Find where the given text appears and provide that cell's center as [X, Y] coordinate. 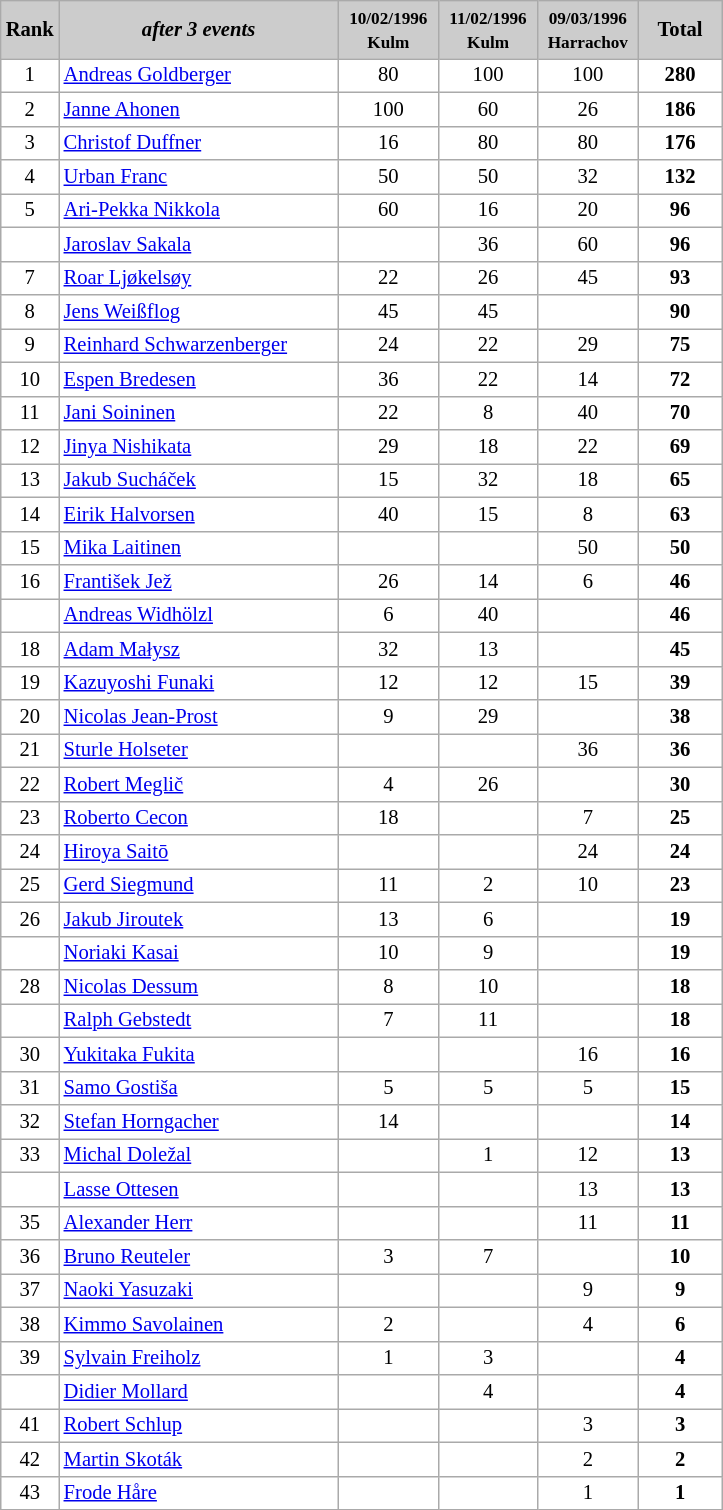
Naoki Yasuzaki [199, 1290]
Michal Doležal [199, 1155]
Jakub Jiroutek [199, 919]
75 [680, 345]
Mika Laitinen [199, 548]
Janne Ahonen [199, 109]
Roberto Cecon [199, 818]
Hiroya Saitō [199, 851]
Kimmo Savolainen [199, 1324]
Adam Małysz [199, 649]
František Jež [199, 581]
65 [680, 480]
132 [680, 177]
Roar Ljøkelsøy [199, 278]
35 [30, 1223]
21 [30, 750]
Total [680, 29]
Andreas Widhölzl [199, 615]
Jani Soininen [199, 413]
Gerd Siegmund [199, 885]
70 [680, 413]
Robert Meglič [199, 784]
63 [680, 514]
Ralph Gebstedt [199, 1020]
28 [30, 987]
Didier Mollard [199, 1391]
Jaroslav Sakala [199, 244]
Eirik Halvorsen [199, 514]
72 [680, 379]
Nicolas Dessum [199, 987]
Martin Skoták [199, 1459]
Sylvain Freiholz [199, 1358]
Jens Weißflog [199, 311]
Lasse Ottesen [199, 1189]
37 [30, 1290]
69 [680, 447]
Stefan Horngacher [199, 1121]
Rank [30, 29]
Jakub Sucháček [199, 480]
Andreas Goldberger [199, 75]
43 [30, 1493]
Urban Franc [199, 177]
31 [30, 1088]
Robert Schlup [199, 1425]
after 3 events [199, 29]
33 [30, 1155]
Noriaki Kasai [199, 953]
93 [680, 278]
Nicolas Jean-Prost [199, 717]
Ari-Pekka Nikkola [199, 210]
Samo Gostiša [199, 1088]
Yukitaka Fukita [199, 1054]
Christof Duffner [199, 143]
Sturle Holseter [199, 750]
10/02/1996Kulm [388, 29]
186 [680, 109]
176 [680, 143]
Jinya Nishikata [199, 447]
Bruno Reuteler [199, 1257]
11/02/1996Kulm [488, 29]
280 [680, 75]
Frode Håre [199, 1493]
Kazuyoshi Funaki [199, 683]
42 [30, 1459]
Alexander Herr [199, 1223]
Espen Bredesen [199, 379]
Reinhard Schwarzenberger [199, 345]
09/03/1996Harrachov [588, 29]
90 [680, 311]
41 [30, 1425]
